Output the (X, Y) coordinate of the center of the cell containing the given text.  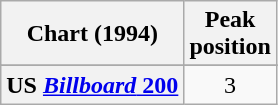
Chart (1994) (92, 34)
US Billboard 200 (92, 85)
3 (230, 85)
Peakposition (230, 34)
